Provide the (X, Y) coordinate of the cell's center where the given text is located.  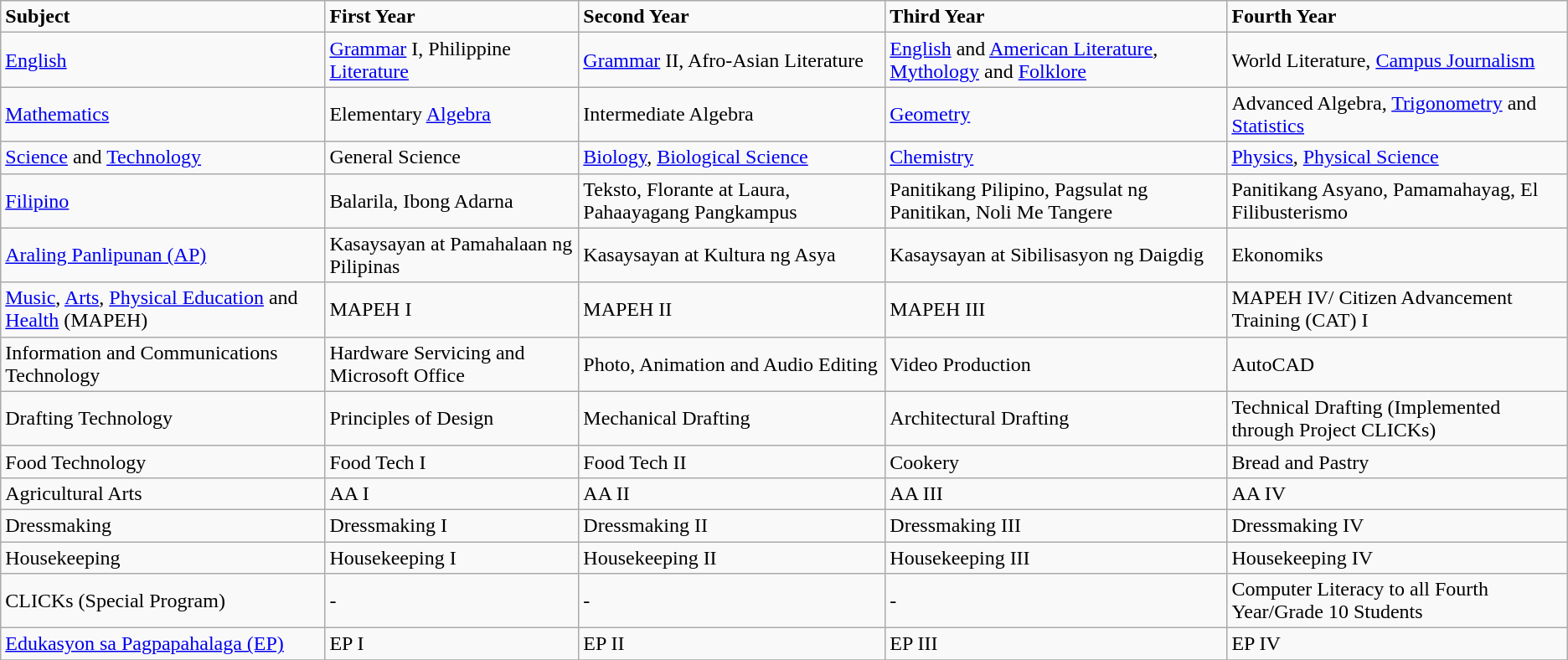
Ekonomiks (1397, 255)
Panitikang Asyano, Pamamahayag, El Filibusterismo (1397, 201)
Dressmaking III (1056, 525)
Agricultural Arts (162, 493)
Kasaysayan at Pamahalaan ng Pilipinas (452, 255)
Advanced Algebra, Trigonometry and Statistics (1397, 114)
Information and Communications Technology (162, 364)
Biology, Biological Science (732, 157)
Mechanical Drafting (732, 419)
Fourth Year (1397, 17)
Araling Panlipunan (AP) (162, 255)
Kasaysayan at Sibilisasyon ng Daigdig (1056, 255)
Hardware Servicing and Microsoft Office (452, 364)
Housekeeping I (452, 557)
AA III (1056, 493)
AA II (732, 493)
Cookery (1056, 461)
MAPEH III (1056, 310)
Architectural Drafting (1056, 419)
Balarila, Ibong Adarna (452, 201)
MAPEH IV/ Citizen Advancement Training (CAT) I (1397, 310)
Dressmaking I (452, 525)
Drafting Technology (162, 419)
Chemistry (1056, 157)
AutoCAD (1397, 364)
Computer Literacy to all Fourth Year/Grade 10 Students (1397, 601)
Photo, Animation and Audio Editing (732, 364)
Third Year (1056, 17)
First Year (452, 17)
Second Year (732, 17)
CLICKs (Special Program) (162, 601)
MAPEH II (732, 310)
Housekeeping II (732, 557)
Dressmaking (162, 525)
Food Tech II (732, 461)
Edukasyon sa Pagpapahalaga (EP) (162, 644)
Science and Technology (162, 157)
Elementary Algebra (452, 114)
Grammar I, Philippine Literature (452, 60)
Food Tech I (452, 461)
Video Production (1056, 364)
AA I (452, 493)
World Literature, Campus Journalism (1397, 60)
AA IV (1397, 493)
EP IV (1397, 644)
Bread and Pastry (1397, 461)
Dressmaking II (732, 525)
Mathematics (162, 114)
Physics, Physical Science (1397, 157)
English and American Literature, Mythology and Folklore (1056, 60)
Geometry (1056, 114)
Dressmaking IV (1397, 525)
Housekeeping III (1056, 557)
General Science (452, 157)
Housekeeping IV (1397, 557)
Teksto, Florante at Laura, Pahaayagang Pangkampus (732, 201)
Grammar II, Afro-Asian Literature (732, 60)
English (162, 60)
Panitikang Pilipino, Pagsulat ng Panitikan, Noli Me Tangere (1056, 201)
Principles of Design (452, 419)
EP I (452, 644)
Music, Arts, Physical Education and Health (MAPEH) (162, 310)
Intermediate Algebra (732, 114)
Food Technology (162, 461)
EP III (1056, 644)
Filipino (162, 201)
Housekeeping (162, 557)
EP II (732, 644)
MAPEH I (452, 310)
Technical Drafting (Implemented through Project CLICKs) (1397, 419)
Subject (162, 17)
Kasaysayan at Kultura ng Asya (732, 255)
